Pinpoint the cell where the given text exists, returning its (x, y) midpoint coordinate. 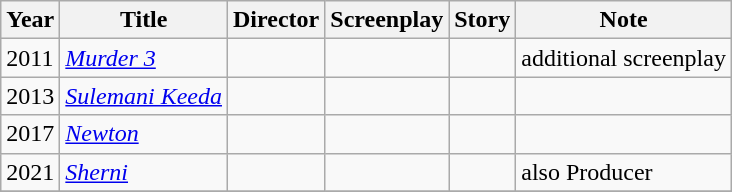
Screenplay (387, 20)
Sherni (144, 172)
Sulemani Keeda (144, 96)
Murder 3 (144, 58)
additional screenplay (624, 58)
Year (30, 20)
Note (624, 20)
2011 (30, 58)
2017 (30, 134)
2021 (30, 172)
Story (482, 20)
Director (276, 20)
also Producer (624, 172)
Newton (144, 134)
Title (144, 20)
2013 (30, 96)
